Locate the cell with the specified text and output its (x, y) center coordinate. 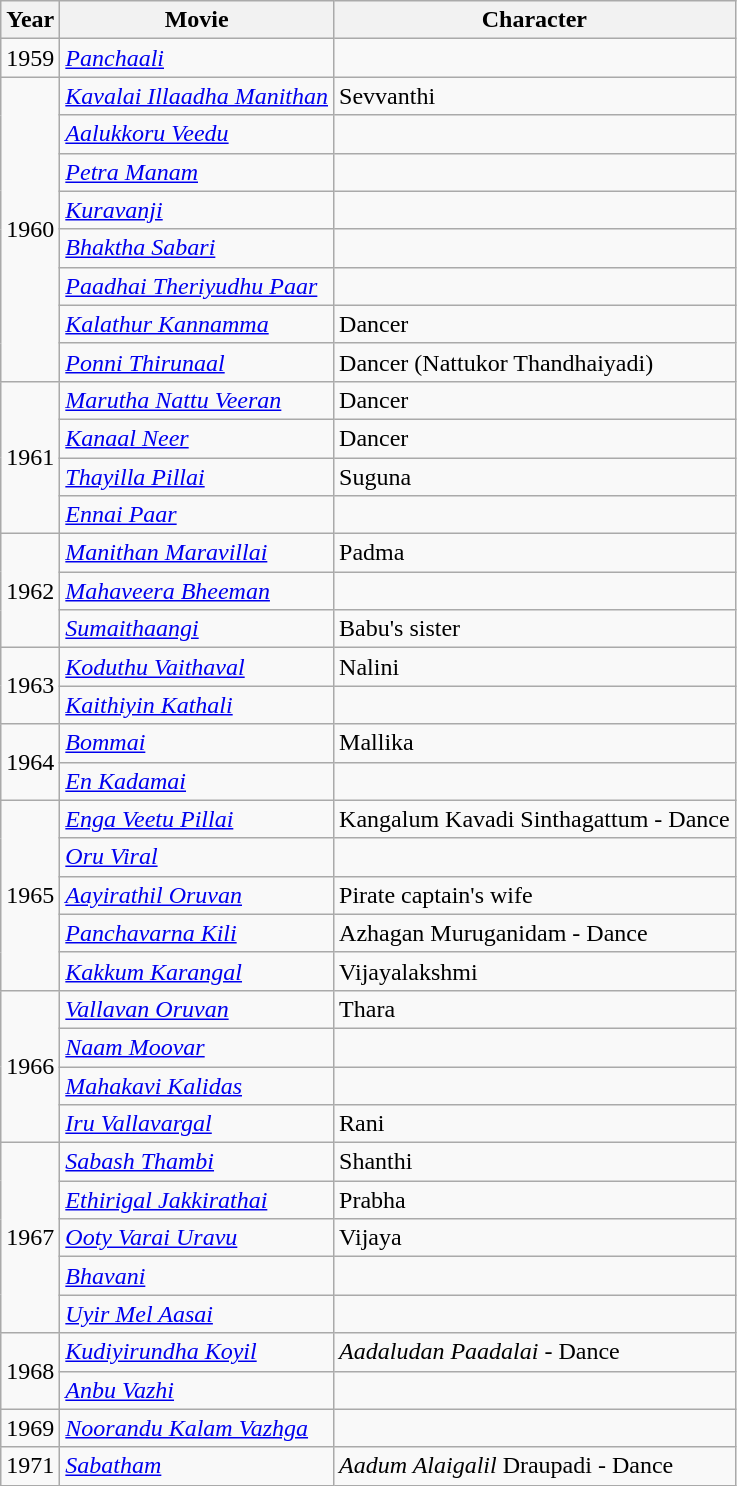
1964 (30, 762)
Thayilla Pillai (197, 477)
Babu's sister (535, 629)
Vijaya (535, 1238)
1966 (30, 1066)
Thara (535, 1009)
Suguna (535, 477)
Kaithiyin Kathali (197, 705)
Bhavani (197, 1276)
Ooty Varai Uravu (197, 1238)
Movie (197, 20)
Year (30, 20)
Sevvanthi (535, 96)
Panchavarna Kili (197, 933)
Vallavan Oruvan (197, 1009)
Sabatham (197, 1466)
Kavalai Illaadha Manithan (197, 96)
1968 (30, 1371)
1967 (30, 1238)
Kalathur Kannamma (197, 324)
Ponni Thirunaal (197, 362)
En Kadamai (197, 781)
Vijayalakshmi (535, 971)
Iru Vallavargal (197, 1124)
Uyir Mel Aasai (197, 1314)
Ennai Paar (197, 515)
Azhagan Muruganidam - Dance (535, 933)
Kangalum Kavadi Sinthagattum - Dance (535, 819)
Marutha Nattu Veeran (197, 400)
Aayirathil Oruvan (197, 895)
Kanaal Neer (197, 438)
Petra Manam (197, 172)
Sumaithaangi (197, 629)
Manithan Maravillai (197, 553)
Ethirigal Jakkirathai (197, 1200)
Kakkum Karangal (197, 971)
Nalini (535, 667)
Mahaveera Bheeman (197, 591)
Kudiyirundha Koyil (197, 1352)
Enga Veetu Pillai (197, 819)
Aadaludan Paadalai - Dance (535, 1352)
Naam Moovar (197, 1047)
Aadum Alaigalil Draupadi - Dance (535, 1466)
1960 (30, 229)
Character (535, 20)
Bhaktha Sabari (197, 248)
1971 (30, 1466)
1959 (30, 58)
Dancer (Nattukor Thandhaiyadi) (535, 362)
Panchaali (197, 58)
1963 (30, 686)
Bommai (197, 743)
Koduthu Vaithaval (197, 667)
Sabash Thambi (197, 1162)
Aalukkoru Veedu (197, 134)
Anbu Vazhi (197, 1390)
1962 (30, 591)
Padma (535, 553)
Shanthi (535, 1162)
Noorandu Kalam Vazhga (197, 1428)
Oru Viral (197, 857)
Rani (535, 1124)
1969 (30, 1428)
Prabha (535, 1200)
Paadhai Theriyudhu Paar (197, 286)
Pirate captain's wife (535, 895)
Mahakavi Kalidas (197, 1085)
1961 (30, 457)
Kuravanji (197, 210)
1965 (30, 895)
Mallika (535, 743)
